Return the [X, Y] coordinate for the center point of the cell that contains the specified text.  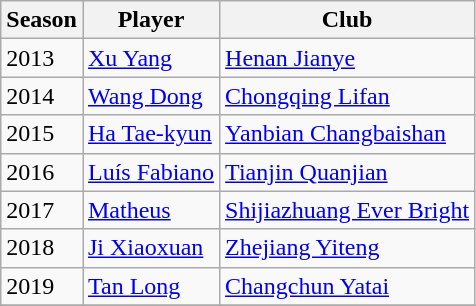
2013 [42, 58]
Xu Yang [150, 58]
Player [150, 20]
Luís Fabiano [150, 172]
2017 [42, 210]
Ji Xiaoxuan [150, 248]
2018 [42, 248]
2019 [42, 286]
2016 [42, 172]
Tan Long [150, 286]
Wang Dong [150, 96]
Yanbian Changbaishan [348, 134]
Club [348, 20]
Season [42, 20]
Henan Jianye [348, 58]
2015 [42, 134]
Changchun Yatai [348, 286]
2014 [42, 96]
Zhejiang Yiteng [348, 248]
Matheus [150, 210]
Ha Tae-kyun [150, 134]
Tianjin Quanjian [348, 172]
Chongqing Lifan [348, 96]
Shijiazhuang Ever Bright [348, 210]
